Output the [x, y] coordinate of the center of the cell containing the given text.  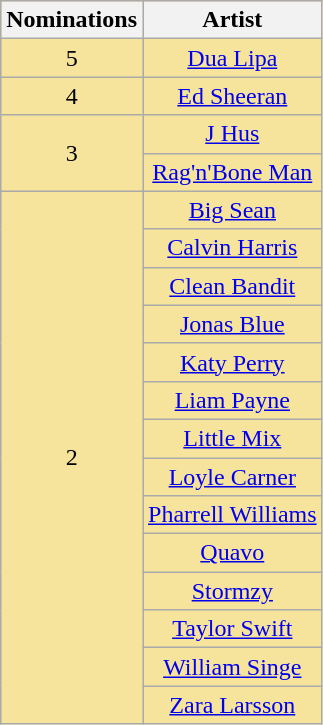
William Singe [232, 667]
Loyle Carner [232, 477]
Ed Sheeran [232, 96]
Calvin Harris [232, 248]
5 [72, 58]
Jonas Blue [232, 324]
J Hus [232, 134]
Little Mix [232, 438]
Nominations [72, 20]
Zara Larsson [232, 705]
Liam Payne [232, 400]
Stormzy [232, 591]
Taylor Swift [232, 629]
Pharrell Williams [232, 515]
Katy Perry [232, 362]
3 [72, 153]
2 [72, 458]
Dua Lipa [232, 58]
Clean Bandit [232, 286]
Big Sean [232, 210]
Rag'n'Bone Man [232, 172]
Quavo [232, 553]
Artist [232, 20]
4 [72, 96]
